Locate the cell with the specified text and output its [X, Y] center coordinate. 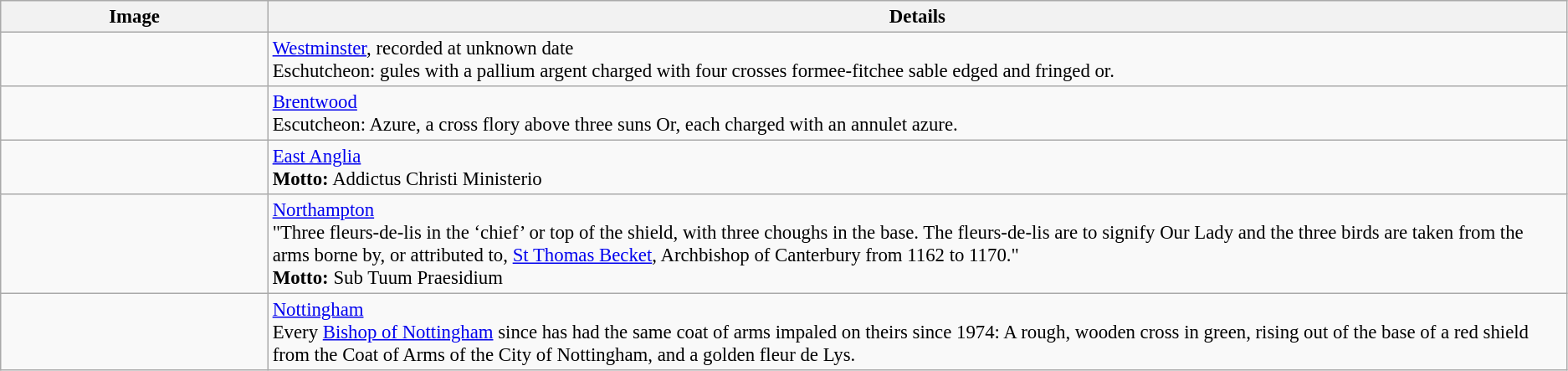
Details [917, 17]
Westminster, recorded at unknown dateEschutcheon: gules with a pallium argent charged with four crosses formee-fitchee sable edged and fringed or. [917, 60]
BrentwoodEscutcheon: Azure, a cross flory above three suns Or, each charged with an annulet azure. [917, 114]
East AngliaMotto: Addictus Christi Ministerio [917, 167]
Image [135, 17]
